From the cell containing the given text, extract its center point as (X, Y) coordinate. 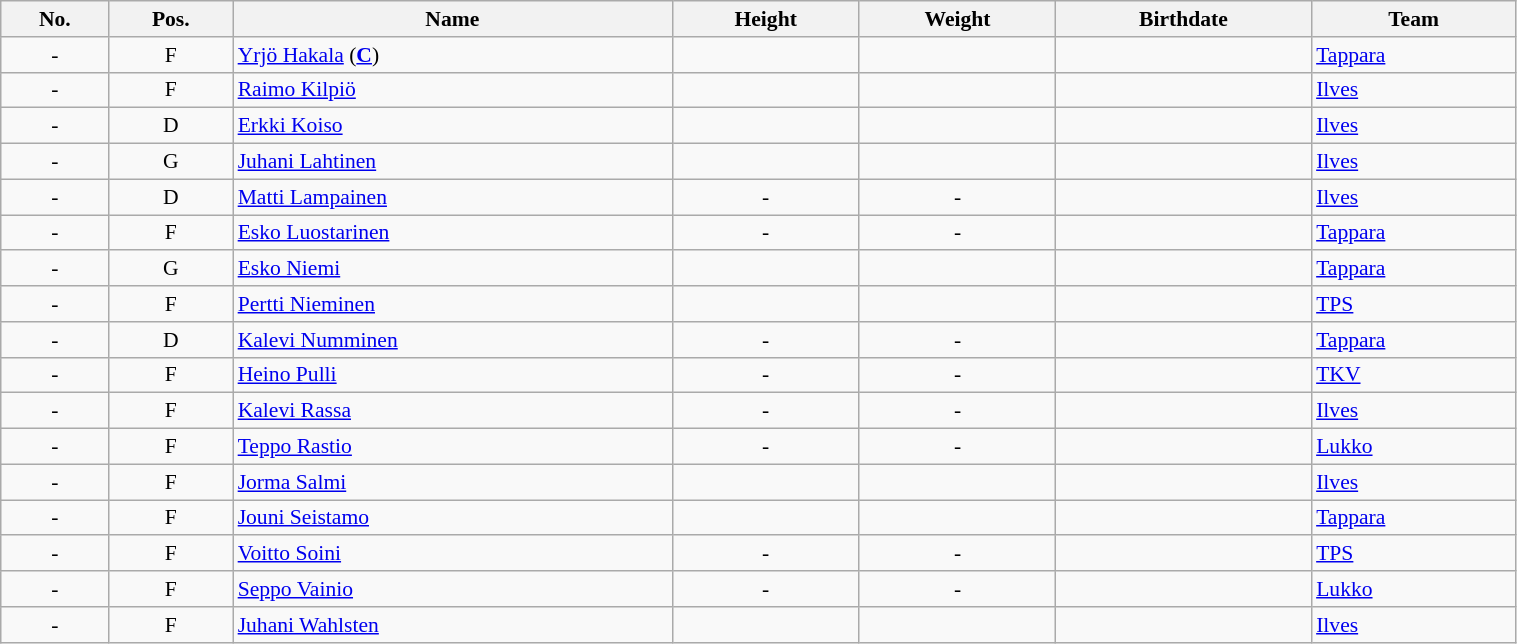
Voitto Soini (452, 554)
Jouni Seistamo (452, 518)
Esko Niemi (452, 269)
Esko Luostarinen (452, 233)
Raimo Kilpiö (452, 90)
Erkki Koiso (452, 126)
Pos. (171, 19)
Weight (957, 19)
Juhani Wahlsten (452, 625)
Birthdate (1184, 19)
Jorma Salmi (452, 482)
TKV (1414, 375)
Pertti Nieminen (452, 304)
Kalevi Numminen (452, 340)
No. (55, 19)
Team (1414, 19)
Kalevi Rassa (452, 411)
Height (766, 19)
Heino Pulli (452, 375)
Matti Lampainen (452, 197)
Juhani Lahtinen (452, 162)
Teppo Rastio (452, 447)
Seppo Vainio (452, 589)
Name (452, 19)
Yrjö Hakala (C) (452, 55)
